Output the [x, y] coordinate of the center of the cell containing the given text.  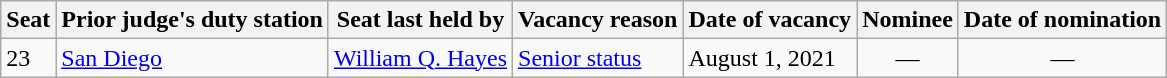
Seat last held by [420, 20]
August 1, 2021 [770, 58]
23 [28, 58]
Nominee [908, 20]
Senior status [598, 58]
Seat [28, 20]
William Q. Hayes [420, 58]
Vacancy reason [598, 20]
Date of vacancy [770, 20]
Date of nomination [1062, 20]
Prior judge's duty station [192, 20]
San Diego [192, 58]
